Pinpoint the cell where the given text exists, returning its (x, y) midpoint coordinate. 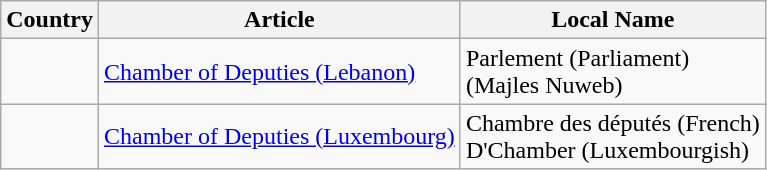
Chamber of Deputies (Luxembourg) (279, 136)
Local Name (612, 20)
Chambre des députés (French)D'Chamber (Luxembourgish) (612, 136)
Article (279, 20)
Country (50, 20)
Chamber of Deputies (Lebanon) (279, 72)
Parlement (Parliament) (Majles Nuweb) (612, 72)
